Provide the (X, Y) coordinate of the cell's center where the given text is located.  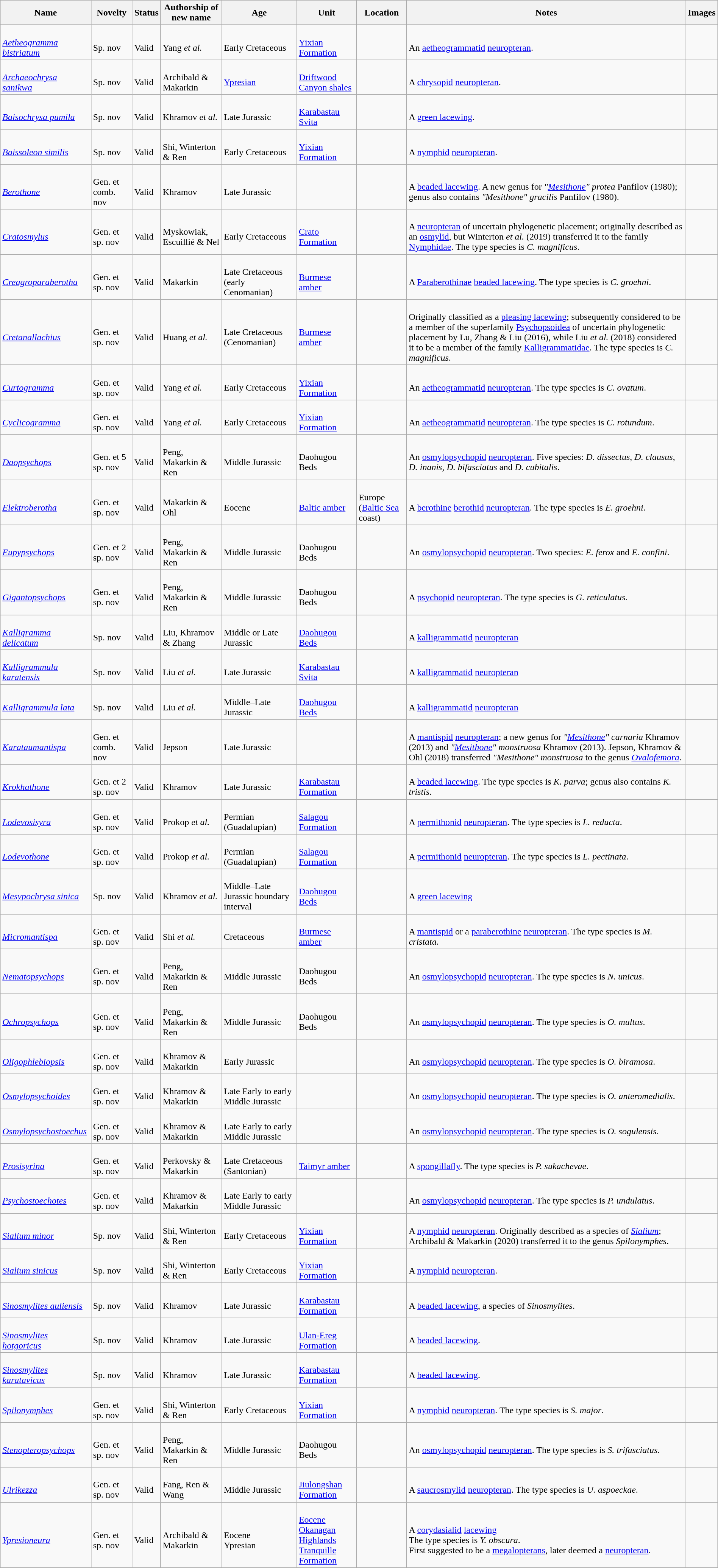
Sinosmylites hotgoricus (45, 1335)
Kalligramma delicatum (45, 632)
Liu, Khramov & Zhang (191, 632)
Sialium sinicus (45, 1266)
Cyclicogramma (45, 417)
Kalligrammula karatensis (45, 667)
A green lacewing. (546, 112)
Ypresioneura (45, 1535)
Europe (Baltic Sea coast) (382, 503)
Archaeochrysa sanikwa (45, 77)
A chrysopid neuropteran. (546, 77)
A permithonid neuropteran. The type species is L. pectinata. (546, 852)
Ypresian (259, 77)
Fang, Ren & Wang (191, 1485)
A nymphid neuropteran. The type species is S. major. (546, 1405)
Mesypochrysa sinica (45, 892)
Crato Formation (326, 232)
Nematopsychops (45, 971)
Curtogramma (45, 382)
Makarkin & Ohl (191, 503)
Huang et al. (191, 332)
A beaded lacewing. The type species is K. parva; genus also contains K. tristis. (546, 782)
Sinosmylites auliensis (45, 1300)
Status (146, 13)
Unit (326, 13)
Early Jurassic (259, 1056)
A saucrosmylid neuropteran. The type species is U. aspoeckae. (546, 1485)
Spilonymphes (45, 1405)
Lodevosisyra (45, 817)
Micromantispa (45, 931)
Psychostoechotes (45, 1196)
An aetheogrammatid neuropteran. (546, 42)
Eocene Okanagan Highlands Tranquille Formation (326, 1535)
An osmylopsychopid neuropteran. The type species is O. multus. (546, 1017)
Perkovsky & Makarkin (191, 1161)
Lodevothone (45, 852)
Myskowiak, Escuillié & Nel (191, 232)
Baissoleon similis (45, 147)
Osmylopsychostoechus (45, 1126)
A berothine berothid neuropteran. The type species is E. groehni. (546, 503)
Makarkin (191, 277)
Eocene (259, 503)
An osmylopsychopid neuropteran. Two species: E. ferox and E. confini. (546, 547)
Middle–Late Jurassic boundary interval (259, 892)
Notes (546, 13)
An osmylopsychopid neuropteran. The type species is N. unicus. (546, 971)
Taimyr amber (326, 1161)
Ulrikezza (45, 1485)
Images (702, 13)
An osmylopsychopid neuropteran. The type species is O. sogulensis. (546, 1126)
Baltic amber (326, 503)
Late Cretaceous (early Cenomanian) (259, 277)
An aetheogrammatid neuropteran. The type species is C. ovatum. (546, 382)
An aetheogrammatid neuropteran. The type species is C. rotundum. (546, 417)
Karataumantispa (45, 742)
Berothone (45, 187)
Cratosmylus (45, 232)
A permithonid neuropteran. The type species is L. reducta. (546, 817)
Gen. et 5 sp. nov (111, 457)
Eupypsychops (45, 547)
A corydasialid lacewing The type species is Y. obscura.First suggested to be a megalopterans, later deemed a neuropteran. (546, 1535)
Middle or Late Jurassic (259, 632)
Jiulongshan Formation (326, 1485)
Authorship of new name (191, 13)
A nymphid neuropteran. Originally described as a species of Sialium; Archibald & Makarkin (2020) transferred it to the genus Spilonymphes. (546, 1231)
Stenopteropsychops (45, 1445)
An osmylopsychopid neuropteran. The type species is S. trifasciatus. (546, 1445)
Baisochrysa pumila (45, 112)
A green lacewing (546, 892)
Osmylopsychoides (45, 1091)
A mantispid or a paraberothine neuropteran. The type species is M. cristata. (546, 931)
Kalligrammula lata (45, 702)
Ochropsychops (45, 1017)
An osmylopsychopid neuropteran. The type species is P. undulatus. (546, 1196)
Middle–Late Jurassic (259, 702)
Late Cretaceous (Santonian) (259, 1161)
Name (45, 13)
Creagroparaberotha (45, 277)
Oligophlebiopsis (45, 1056)
A psychopid neuropteran. The type species is G. reticulatus. (546, 593)
Shi et al. (191, 931)
A Paraberothinae beaded lacewing. The type species is C. groehni. (546, 277)
Elektroberotha (45, 503)
Sinosmylites karatavicus (45, 1370)
Age (259, 13)
Daopsychops (45, 457)
An osmylopsychopid neuropteran. The type species is O. biramosa. (546, 1056)
Gigantopsychops (45, 593)
Jepson (191, 742)
EoceneYpresian (259, 1535)
Novelty (111, 13)
Late Cretaceous (Cenomanian) (259, 332)
Prosisyrina (45, 1161)
Cretanallachius (45, 332)
Sialium minor (45, 1231)
A spongillafly. The type species is P. sukachevae. (546, 1161)
Krokhathone (45, 782)
Ulan-Ereg Formation (326, 1335)
An osmylopsychopid neuropteran. The type species is O. anteromedialis. (546, 1091)
Aetheogramma bistriatum (45, 42)
A beaded lacewing, a species of Sinosmylites. (546, 1300)
Cretaceous (259, 931)
Location (382, 13)
A beaded lacewing. A new genus for "Mesithone" protea Panfilov (1980); genus also contains "Mesithone" gracilis Panfilov (1980). (546, 187)
Driftwood Canyon shales (326, 77)
An osmylopsychopid neuropteran. Five species: D. dissectus, D. clausus, D. inanis, D. bifasciatus and D. cubitalis. (546, 457)
